Detect which cell encompasses the target text, then output its [x, y] center coordinate. 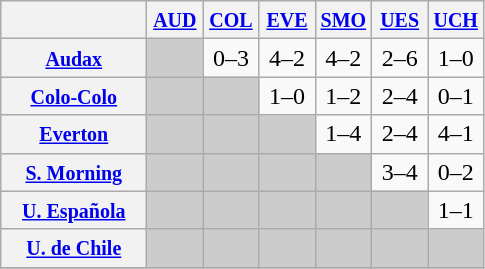
0–3 [231, 58]
COL [231, 20]
Colo-Colo [74, 96]
U. de Chile [74, 248]
4–1 [456, 134]
Everton [74, 134]
0–1 [456, 96]
1–2 [344, 96]
S. Morning [74, 172]
U. Española [74, 210]
1–4 [344, 134]
0–2 [456, 172]
1–1 [456, 210]
Audax [74, 58]
UCH [456, 20]
SMO [344, 20]
EVE [287, 20]
UES [400, 20]
2–6 [400, 58]
AUD [175, 20]
3–4 [400, 172]
